Provide the [x, y] coordinate of the cell's center where the given text is located.  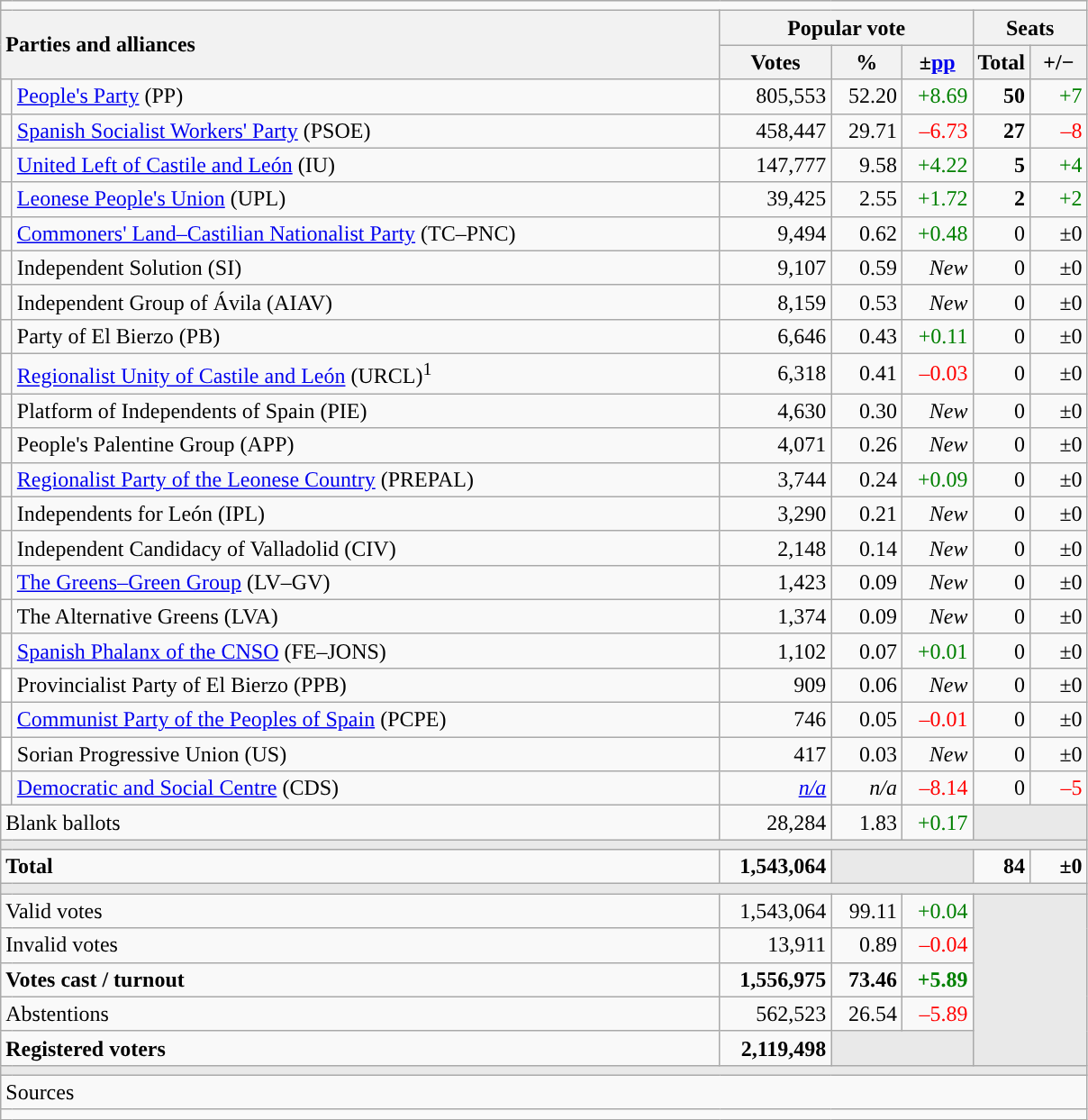
13,911 [775, 945]
0.53 [866, 302]
Platform of Independents of Spain (PIE) [366, 411]
+8.69 [937, 96]
50 [1002, 96]
+0.01 [937, 651]
562,523 [775, 1014]
0.03 [866, 754]
0.89 [866, 945]
147,777 [775, 165]
+0.11 [937, 336]
Registered voters [360, 1048]
% [866, 62]
27 [1002, 131]
9,494 [775, 233]
4,630 [775, 411]
+7 [1059, 96]
Spanish Phalanx of the CNSO (FE–JONS) [366, 651]
Party of El Bierzo (PB) [366, 336]
–5 [1059, 788]
+0.09 [937, 479]
+0.04 [937, 911]
–0.03 [937, 373]
0.21 [866, 514]
Sources [544, 1092]
6,646 [775, 336]
99.11 [866, 911]
0.06 [866, 685]
Spanish Socialist Workers' Party (PSOE) [366, 131]
Regionalist Party of the Leonese Country (PREPAL) [366, 479]
3,744 [775, 479]
8,159 [775, 302]
52.20 [866, 96]
Popular vote [847, 28]
746 [775, 720]
805,553 [775, 96]
6,318 [775, 373]
0.26 [866, 445]
0.43 [866, 336]
People's Palentine Group (APP) [366, 445]
5 [1002, 165]
Independent Candidacy of Valladolid (CIV) [366, 548]
417 [775, 754]
Invalid votes [360, 945]
The Alternative Greens (LVA) [366, 616]
2.55 [866, 199]
909 [775, 685]
1,423 [775, 582]
Abstentions [360, 1014]
+1.72 [937, 199]
–8.14 [937, 788]
–0.04 [937, 945]
9,107 [775, 268]
2,148 [775, 548]
1,102 [775, 651]
Votes cast / turnout [360, 979]
–8 [1059, 131]
+5.89 [937, 979]
1.83 [866, 823]
2 [1002, 199]
The Greens–Green Group (LV–GV) [366, 582]
73.46 [866, 979]
9.58 [866, 165]
+0.48 [937, 233]
0.24 [866, 479]
–0.01 [937, 720]
Leonese People's Union (UPL) [366, 199]
Independents for León (IPL) [366, 514]
Independent Solution (SI) [366, 268]
1,374 [775, 616]
458,447 [775, 131]
Provincialist Party of El Bierzo (PPB) [366, 685]
Parties and alliances [360, 45]
39,425 [775, 199]
People's Party (PP) [366, 96]
United Left of Castile and León (IU) [366, 165]
Votes [775, 62]
1,556,975 [775, 979]
–6.73 [937, 131]
+0.17 [937, 823]
Independent Group of Ávila (AIAV) [366, 302]
26.54 [866, 1014]
±pp [937, 62]
+4 [1059, 165]
4,071 [775, 445]
0.30 [866, 411]
+2 [1059, 199]
Commoners' Land–Castilian Nationalist Party (TC–PNC) [366, 233]
84 [1002, 867]
0.62 [866, 233]
Regionalist Unity of Castile and León (URCL)1 [366, 373]
Blank ballots [360, 823]
Communist Party of the Peoples of Spain (PCPE) [366, 720]
Valid votes [360, 911]
0.05 [866, 720]
+/− [1059, 62]
+4.22 [937, 165]
0.59 [866, 268]
29.71 [866, 131]
28,284 [775, 823]
Sorian Progressive Union (US) [366, 754]
Seats [1030, 28]
0.41 [866, 373]
3,290 [775, 514]
–5.89 [937, 1014]
2,119,498 [775, 1048]
0.07 [866, 651]
Democratic and Social Centre (CDS) [366, 788]
0.14 [866, 548]
